Output the [x, y] coordinate of the center of the cell containing the given text.  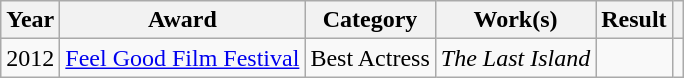
Feel Good Film Festival [182, 58]
The Last Island [515, 58]
Result [634, 20]
2012 [30, 58]
Award [182, 20]
Year [30, 20]
Best Actress [370, 58]
Work(s) [515, 20]
Category [370, 20]
